Determine the [x, y] coordinate at the center of the cell enclosing the given text.  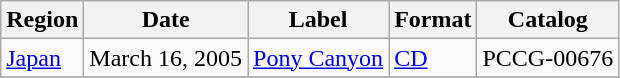
Format [433, 20]
CD [433, 58]
Region [42, 20]
Label [318, 20]
Pony Canyon [318, 58]
Japan [42, 58]
PCCG-00676 [548, 58]
Date [166, 20]
Catalog [548, 20]
March 16, 2005 [166, 58]
